Scan for the cell matching the given text and deliver its (X, Y) coordinate at center. 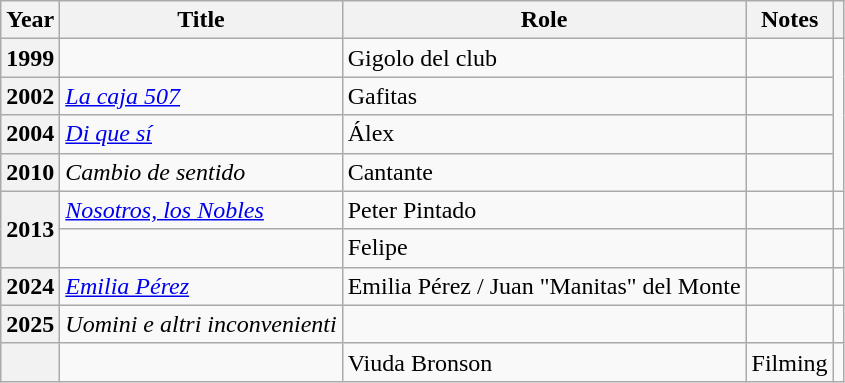
La caja 507 (201, 96)
Álex (544, 134)
2013 (30, 229)
Emilia Pérez / Juan "Manitas" del Monte (544, 286)
Cambio de sentido (201, 172)
Year (30, 20)
Title (201, 20)
1999 (30, 58)
Peter Pintado (544, 210)
Role (544, 20)
Felipe (544, 248)
Cantante (544, 172)
2024 (30, 286)
Nosotros, los Nobles (201, 210)
Gigolo del club (544, 58)
Emilia Pérez (201, 286)
Di que sí (201, 134)
Notes (790, 20)
2004 (30, 134)
Viuda Bronson (544, 362)
Filming (790, 362)
2002 (30, 96)
2010 (30, 172)
2025 (30, 324)
Uomini e altri inconvenienti (201, 324)
Gafitas (544, 96)
